From the cell containing the given text, extract its center point as (x, y) coordinate. 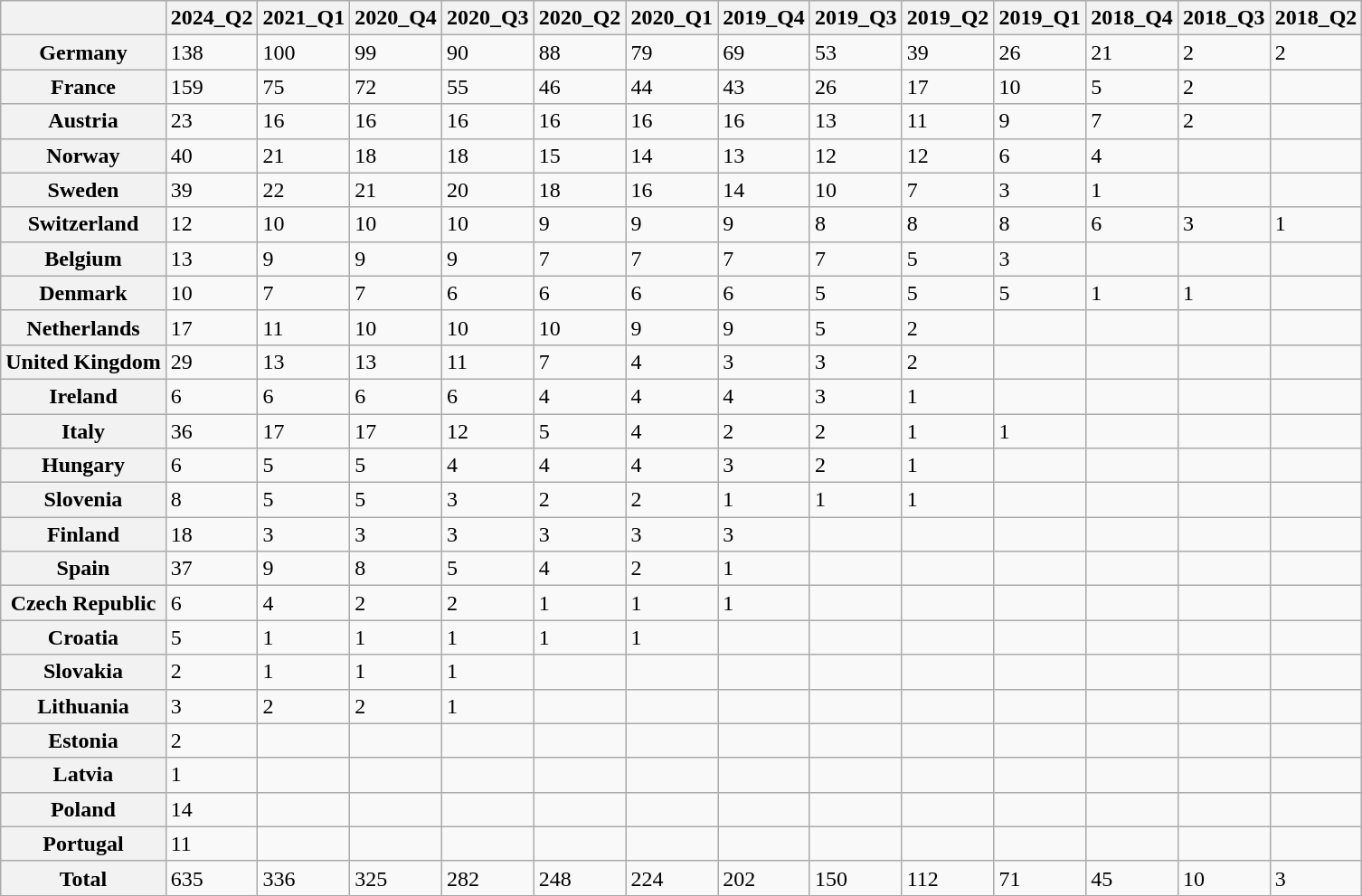
Norway (83, 156)
100 (304, 52)
202 (764, 878)
Total (83, 878)
90 (487, 52)
Sweden (83, 190)
Slovakia (83, 672)
99 (396, 52)
2020_Q4 (396, 18)
Poland (83, 809)
2020_Q1 (672, 18)
2019_Q1 (1040, 18)
Spain (83, 569)
159 (212, 87)
75 (304, 87)
Finland (83, 534)
224 (672, 878)
72 (396, 87)
44 (672, 87)
112 (948, 878)
37 (212, 569)
55 (487, 87)
Estonia (83, 740)
325 (396, 878)
79 (672, 52)
Ireland (83, 396)
Netherlands (83, 327)
88 (580, 52)
336 (304, 878)
France (83, 87)
Germany (83, 52)
635 (212, 878)
Switzerland (83, 224)
Denmark (83, 293)
45 (1132, 878)
2020_Q3 (487, 18)
Belgium (83, 259)
2018_Q3 (1224, 18)
248 (580, 878)
Croatia (83, 637)
Portugal (83, 844)
Slovenia (83, 500)
2018_Q2 (1316, 18)
36 (212, 431)
23 (212, 121)
Latvia (83, 775)
Italy (83, 431)
Hungary (83, 466)
2019_Q4 (764, 18)
United Kingdom (83, 362)
2021_Q1 (304, 18)
43 (764, 87)
69 (764, 52)
282 (487, 878)
2018_Q4 (1132, 18)
20 (487, 190)
Austria (83, 121)
40 (212, 156)
15 (580, 156)
2020_Q2 (580, 18)
2024_Q2 (212, 18)
22 (304, 190)
71 (1040, 878)
46 (580, 87)
Czech Republic (83, 603)
2019_Q3 (856, 18)
53 (856, 52)
150 (856, 878)
138 (212, 52)
2019_Q2 (948, 18)
Lithuania (83, 706)
29 (212, 362)
